Return [x, y] of the center of cell containing provided text 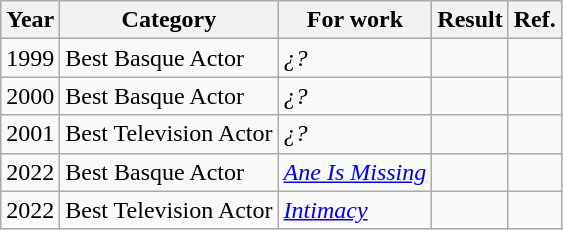
2001 [30, 134]
2000 [30, 96]
Ane Is Missing [355, 172]
Ref. [534, 20]
For work [355, 20]
Intimacy [355, 210]
Year [30, 20]
1999 [30, 58]
Category [169, 20]
Result [470, 20]
